Extract the (x, y) coordinate from the center of the cell holding the provided text.  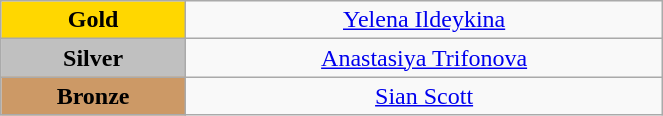
Yelena Ildeykina (424, 20)
Gold (94, 20)
Sian Scott (424, 96)
Bronze (94, 96)
Anastasiya Trifonova (424, 58)
Silver (94, 58)
